Extract the (X, Y) coordinate from the center of the cell holding the provided text.  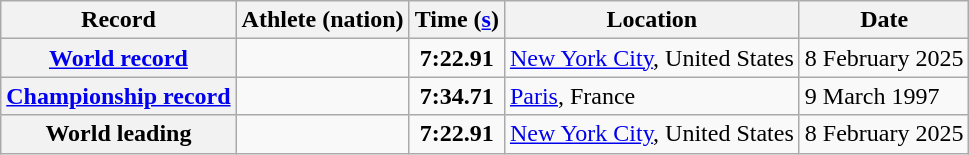
7:34.71 (456, 96)
Time (s) (456, 20)
Location (652, 20)
World leading (118, 134)
Date (884, 20)
Athlete (nation) (322, 20)
Paris, France (652, 96)
9 March 1997 (884, 96)
Championship record (118, 96)
World record (118, 58)
Record (118, 20)
